Return the (X, Y) coordinate for the center point of the cell that contains the specified text.  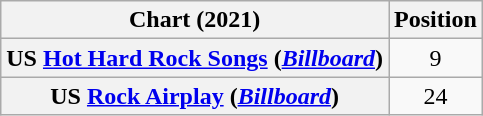
US Hot Hard Rock Songs (Billboard) (195, 58)
24 (436, 96)
Chart (2021) (195, 20)
9 (436, 58)
Position (436, 20)
US Rock Airplay (Billboard) (195, 96)
